Pinpoint the cell where the given text exists, returning its [x, y] midpoint coordinate. 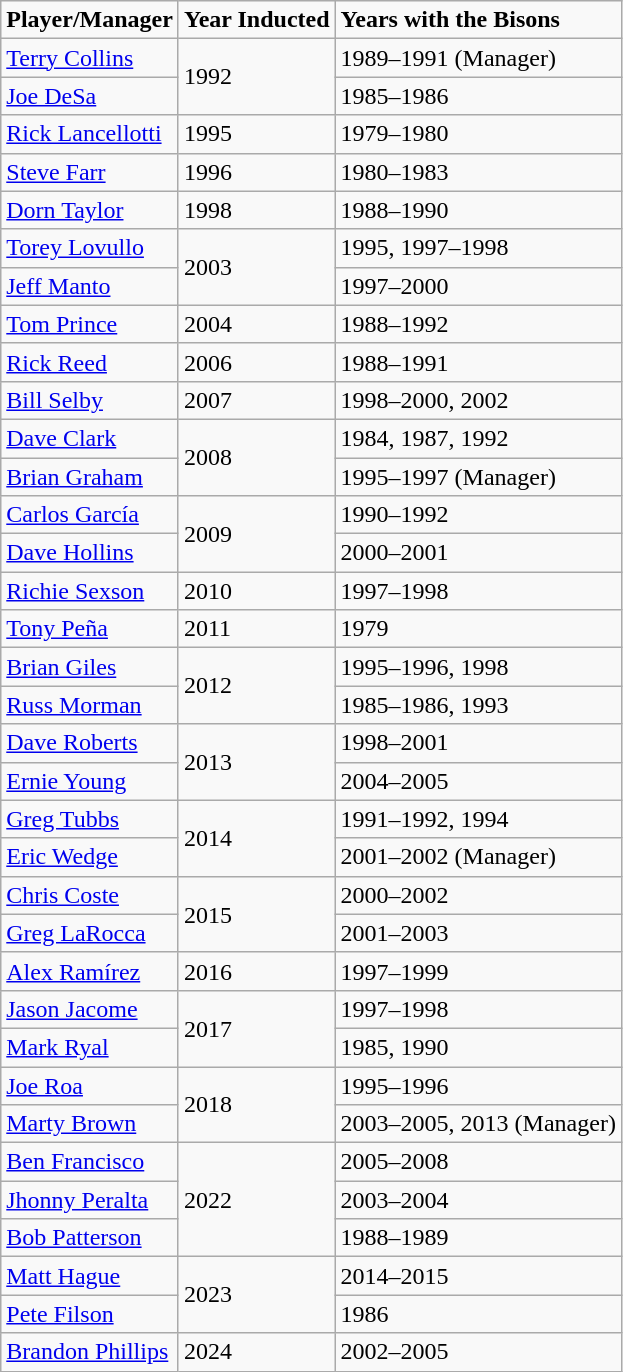
2011 [256, 629]
Ernie Young [90, 781]
Torey Lovullo [90, 248]
Greg Tubbs [90, 819]
Rick Lancellotti [90, 134]
Chris Coste [90, 895]
1996 [256, 172]
1985–1986, 1993 [478, 705]
Marty Brown [90, 1124]
1998–2000, 2002 [478, 400]
2009 [256, 534]
Brandon Phillips [90, 1352]
1995–1996, 1998 [478, 667]
1995 [256, 134]
2012 [256, 686]
2013 [256, 762]
1986 [478, 1314]
2003–2004 [478, 1200]
2024 [256, 1352]
2006 [256, 362]
2007 [256, 400]
2014–2015 [478, 1276]
Joe Roa [90, 1085]
Carlos García [90, 515]
1992 [256, 77]
2001–2003 [478, 933]
1980–1983 [478, 172]
Steve Farr [90, 172]
1995–1996 [478, 1085]
Jason Jacome [90, 1009]
2005–2008 [478, 1162]
1985–1986 [478, 96]
Dave Hollins [90, 553]
2000–2002 [478, 895]
2004 [256, 324]
1985, 1990 [478, 1047]
2022 [256, 1200]
2003–2005, 2013 (Manager) [478, 1124]
2023 [256, 1295]
Rick Reed [90, 362]
Year Inducted [256, 20]
Bob Patterson [90, 1238]
1989–1991 (Manager) [478, 58]
Joe DeSa [90, 96]
Dave Roberts [90, 743]
Years with the Bisons [478, 20]
2016 [256, 971]
Dave Clark [90, 438]
2004–2005 [478, 781]
2014 [256, 838]
2002–2005 [478, 1352]
Brian Graham [90, 477]
1988–1992 [478, 324]
Ben Francisco [90, 1162]
Dorn Taylor [90, 210]
1988–1989 [478, 1238]
2001–2002 (Manager) [478, 857]
1997–1999 [478, 971]
1997–2000 [478, 286]
1998–2001 [478, 743]
Jhonny Peralta [90, 1200]
2015 [256, 914]
2018 [256, 1104]
2008 [256, 457]
Matt Hague [90, 1276]
Richie Sexson [90, 591]
Russ Morman [90, 705]
2010 [256, 591]
Alex Ramírez [90, 971]
Eric Wedge [90, 857]
1990–1992 [478, 515]
Greg LaRocca [90, 933]
1988–1991 [478, 362]
Tony Peña [90, 629]
1979–1980 [478, 134]
Terry Collins [90, 58]
Pete Filson [90, 1314]
2017 [256, 1028]
Mark Ryal [90, 1047]
1979 [478, 629]
1991–1992, 1994 [478, 819]
2000–2001 [478, 553]
Brian Giles [90, 667]
Jeff Manto [90, 286]
Player/Manager [90, 20]
1998 [256, 210]
1995, 1997–1998 [478, 248]
1984, 1987, 1992 [478, 438]
Bill Selby [90, 400]
1988–1990 [478, 210]
Tom Prince [90, 324]
1995–1997 (Manager) [478, 477]
2003 [256, 267]
